Output the (x, y) coordinate of the center of the cell containing the given text.  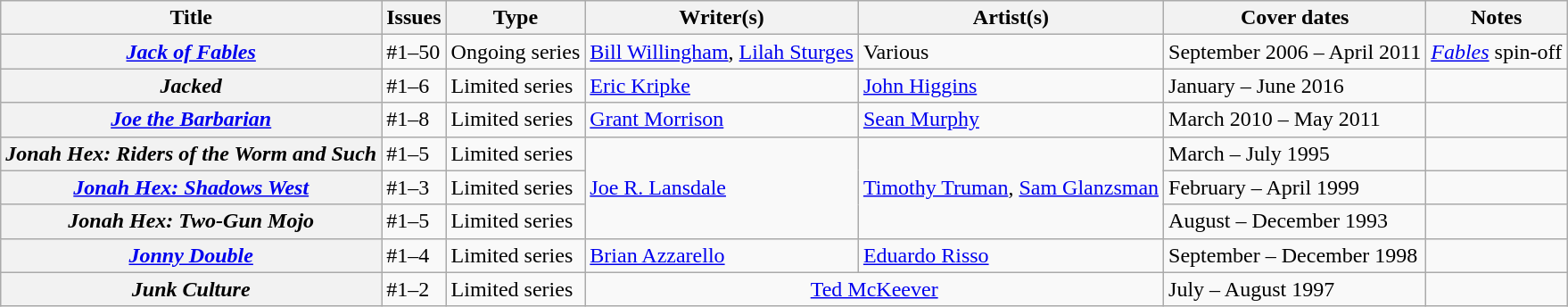
#1–3 (414, 187)
Jonny Double (191, 255)
July – August 1997 (1295, 289)
Notes (1497, 18)
Eric Kripke (722, 86)
Grant Morrison (722, 120)
Issues (414, 18)
Artist(s) (1011, 18)
Jonah Hex: Riders of the Worm and Such (191, 153)
Jacked (191, 86)
September – December 1998 (1295, 255)
Eduardo Risso (1011, 255)
Cover dates (1295, 18)
Joe R. Lansdale (722, 187)
#1–50 (414, 52)
August – December 1993 (1295, 221)
Jonah Hex: Two-Gun Mojo (191, 221)
Title (191, 18)
Timothy Truman, Sam Glanzsman (1011, 187)
Writer(s) (722, 18)
January – June 2016 (1295, 86)
#1–8 (414, 120)
March – July 1995 (1295, 153)
Ted McKeever (874, 289)
September 2006 – April 2011 (1295, 52)
Ongoing series (516, 52)
John Higgins (1011, 86)
Jack of Fables (191, 52)
#1–2 (414, 289)
Type (516, 18)
#1–6 (414, 86)
Junk Culture (191, 289)
March 2010 – May 2011 (1295, 120)
Brian Azzarello (722, 255)
Bill Willingham, Lilah Sturges (722, 52)
Jonah Hex: Shadows West (191, 187)
Sean Murphy (1011, 120)
February – April 1999 (1295, 187)
Joe the Barbarian (191, 120)
Fables spin-off (1497, 52)
Various (1011, 52)
#1–4 (414, 255)
